Determine the (x, y) coordinate at the center of the cell enclosing the given text.  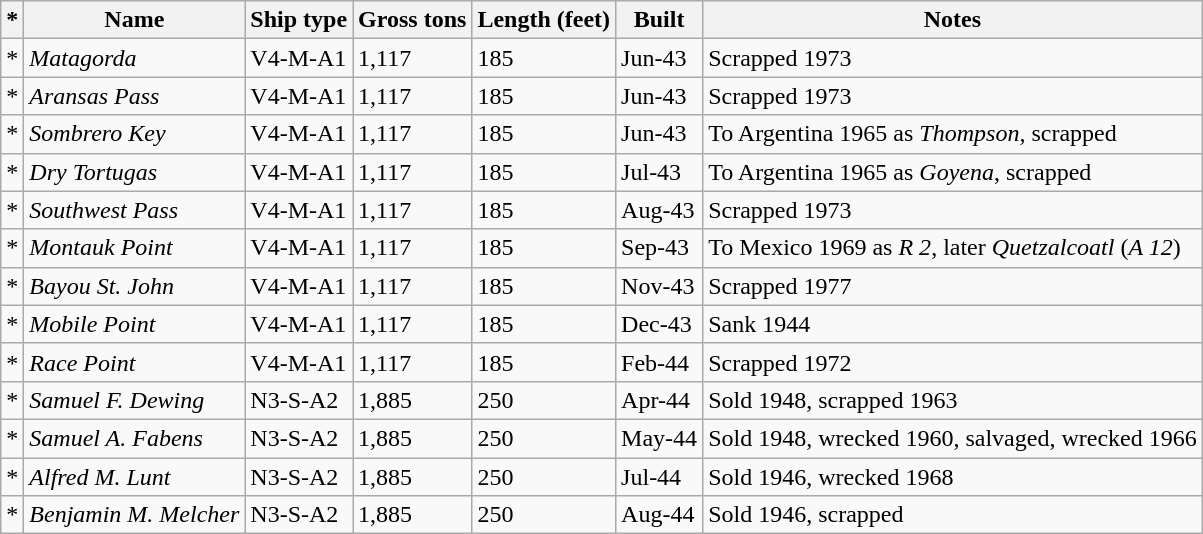
Aug-44 (660, 515)
Jul-44 (660, 477)
Ship type (299, 20)
Matagorda (134, 58)
Name (134, 20)
Scrapped 1972 (953, 362)
To Mexico 1969 as R 2, later Quetzalcoatl (A 12) (953, 248)
Montauk Point (134, 248)
Built (660, 20)
Sep-43 (660, 248)
Southwest Pass (134, 210)
Sank 1944 (953, 324)
Sold 1946, wrecked 1968 (953, 477)
Sold 1946, scrapped (953, 515)
To Argentina 1965 as Thompson, scrapped (953, 134)
Sombrero Key (134, 134)
To Argentina 1965 as Goyena, scrapped (953, 172)
Dec-43 (660, 324)
Notes (953, 20)
Dry Tortugas (134, 172)
Race Point (134, 362)
Aransas Pass (134, 96)
Bayou St. John (134, 286)
May-44 (660, 438)
Samuel A. Fabens (134, 438)
Mobile Point (134, 324)
Apr-44 (660, 400)
Nov-43 (660, 286)
Gross tons (412, 20)
Samuel F. Dewing (134, 400)
Scrapped 1977 (953, 286)
Benjamin M. Melcher (134, 515)
Alfred M. Lunt (134, 477)
Sold 1948, scrapped 1963 (953, 400)
Length (feet) (544, 20)
Aug-43 (660, 210)
Feb-44 (660, 362)
Jul-43 (660, 172)
Sold 1948, wrecked 1960, salvaged, wrecked 1966 (953, 438)
